Extract the [X, Y] coordinate from the center of the cell holding the provided text.  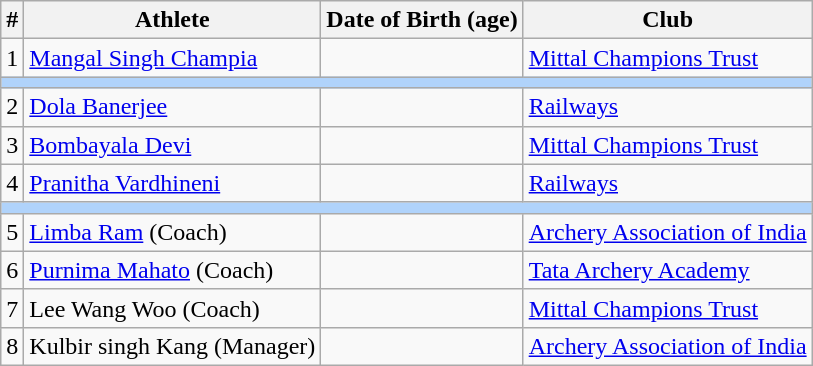
Athlete [172, 20]
Pranitha Vardhineni [172, 183]
Date of Birth (age) [422, 20]
Bombayala Devi [172, 145]
Purnima Mahato (Coach) [172, 270]
Club [668, 20]
5 [12, 232]
7 [12, 308]
Kulbir singh Kang (Manager) [172, 346]
8 [12, 346]
3 [12, 145]
Lee Wang Woo (Coach) [172, 308]
Tata Archery Academy [668, 270]
1 [12, 58]
4 [12, 183]
6 [12, 270]
# [12, 20]
Dola Banerjee [172, 107]
Limba Ram (Coach) [172, 232]
Mangal Singh Champia [172, 58]
2 [12, 107]
